Pinpoint the cell where the given text exists, returning its (x, y) midpoint coordinate. 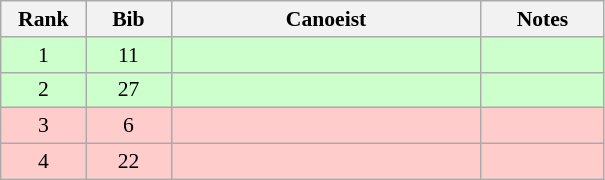
2 (44, 90)
1 (44, 55)
22 (128, 162)
4 (44, 162)
6 (128, 126)
Canoeist (326, 19)
3 (44, 126)
11 (128, 55)
Bib (128, 19)
Rank (44, 19)
Notes (542, 19)
27 (128, 90)
